Capture the cell that displays the provided text and extract its (X, Y) central coordinate. 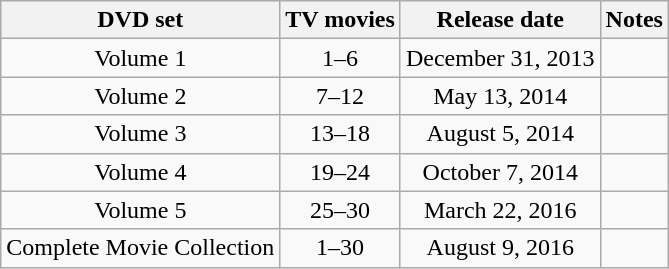
Volume 5 (140, 210)
13–18 (340, 134)
DVD set (140, 20)
Volume 3 (140, 134)
May 13, 2014 (500, 96)
TV movies (340, 20)
December 31, 2013 (500, 58)
25–30 (340, 210)
Notes (634, 20)
1–6 (340, 58)
August 9, 2016 (500, 248)
19–24 (340, 172)
October 7, 2014 (500, 172)
7–12 (340, 96)
Release date (500, 20)
August 5, 2014 (500, 134)
Complete Movie Collection (140, 248)
Volume 2 (140, 96)
Volume 4 (140, 172)
March 22, 2016 (500, 210)
Volume 1 (140, 58)
1–30 (340, 248)
